Provide the [x, y] coordinate of the cell's center where the given text is located.  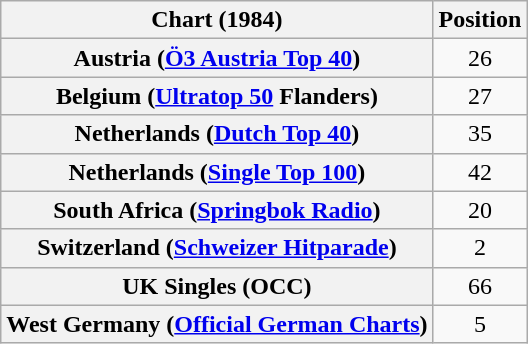
Netherlands (Single Top 100) [217, 172]
Netherlands (Dutch Top 40) [217, 134]
UK Singles (OCC) [217, 286]
Position [480, 20]
2 [480, 248]
20 [480, 210]
West Germany (Official German Charts) [217, 324]
South Africa (Springbok Radio) [217, 210]
Chart (1984) [217, 20]
66 [480, 286]
Switzerland (Schweizer Hitparade) [217, 248]
26 [480, 58]
42 [480, 172]
Belgium (Ultratop 50 Flanders) [217, 96]
5 [480, 324]
35 [480, 134]
27 [480, 96]
Austria (Ö3 Austria Top 40) [217, 58]
